Determine the (X, Y) coordinate at the center of the cell enclosing the given text.  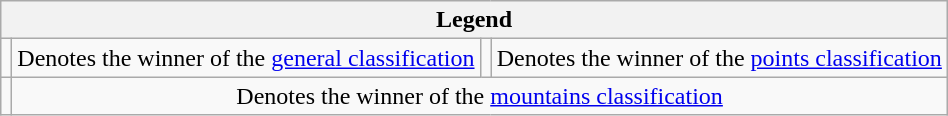
Denotes the winner of the mountains classification (480, 96)
Denotes the winner of the points classification (719, 58)
Legend (474, 20)
Denotes the winner of the general classification (246, 58)
